From the cell containing the given text, extract its center point as (x, y) coordinate. 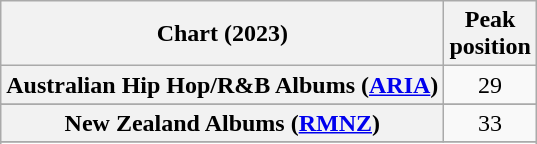
New Zealand Albums (RMNZ) (222, 123)
33 (490, 123)
Peakposition (490, 34)
Australian Hip Hop/R&B Albums (ARIA) (222, 85)
29 (490, 85)
Chart (2023) (222, 34)
